Extract the [X, Y] coordinate from the center of the cell holding the provided text.  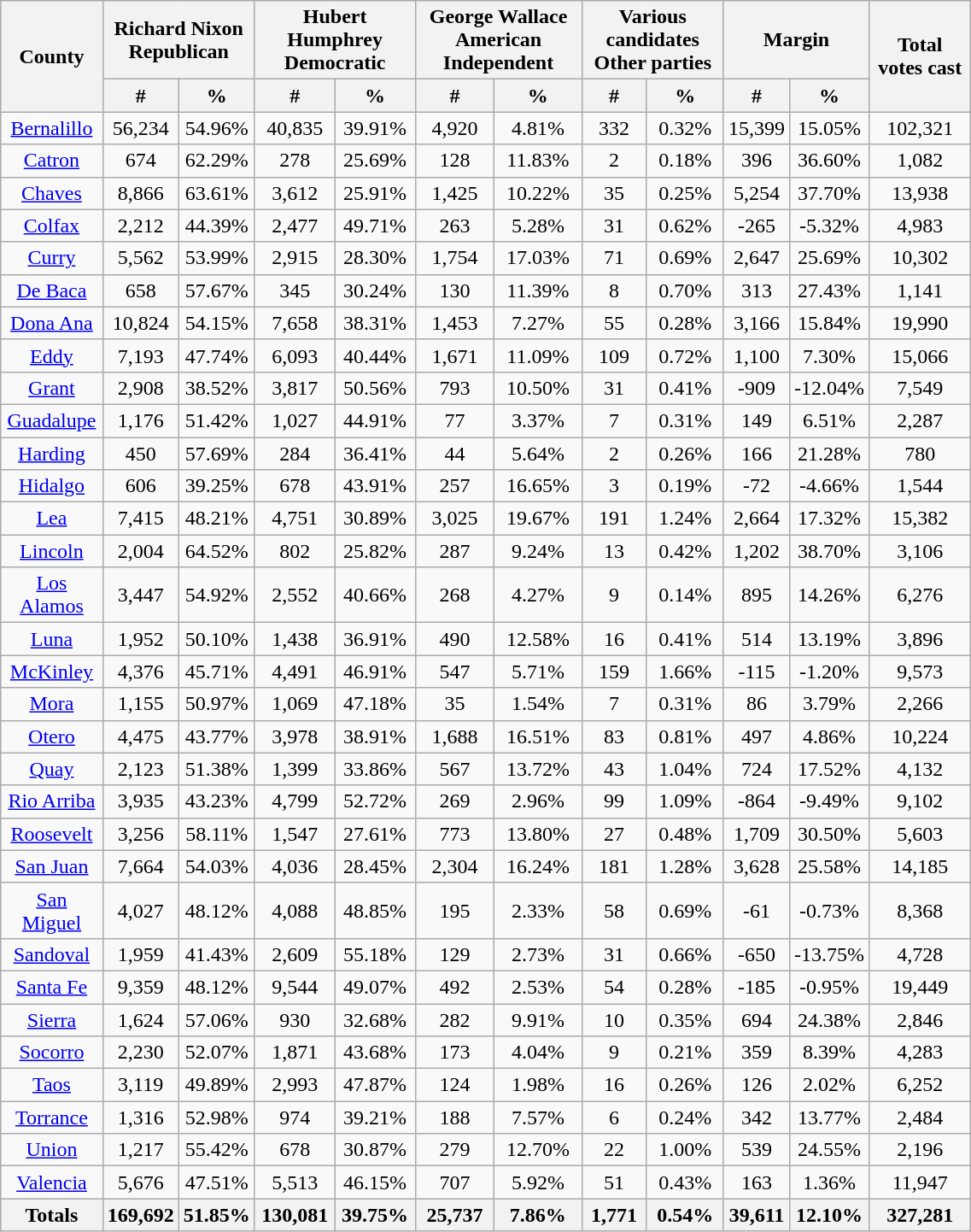
2,908 [140, 388]
43.68% [375, 1053]
Colfax [51, 226]
1,027 [295, 420]
1.98% [538, 1085]
39.91% [375, 128]
1,952 [140, 639]
Santa Fe [51, 987]
10,302 [921, 258]
4,475 [140, 736]
181 [614, 866]
32.68% [375, 1019]
49.89% [217, 1085]
124 [454, 1085]
7,658 [295, 323]
6,276 [921, 595]
-13.75% [830, 954]
47.87% [375, 1085]
40.66% [375, 595]
55 [614, 323]
30.50% [830, 834]
12.70% [538, 1150]
2,846 [921, 1019]
191 [614, 519]
0.35% [685, 1019]
0.21% [685, 1053]
109 [614, 355]
San Miguel [51, 911]
-1.20% [830, 672]
707 [454, 1182]
Los Alamos [51, 595]
4.27% [538, 595]
Otero [51, 736]
4.04% [538, 1053]
17.32% [830, 519]
279 [454, 1150]
694 [757, 1019]
2.02% [830, 1085]
1,069 [295, 704]
1.24% [685, 519]
268 [454, 595]
Lea [51, 519]
43.91% [375, 486]
Hubert HumphreyDemocratic [335, 40]
-5.32% [830, 226]
2,123 [140, 769]
1,425 [454, 193]
15.84% [830, 323]
5,603 [921, 834]
38.91% [375, 736]
-650 [757, 954]
1,141 [921, 290]
54.15% [217, 323]
3,166 [757, 323]
345 [295, 290]
4,132 [921, 769]
52.72% [375, 801]
49.07% [375, 987]
43 [614, 769]
11,947 [921, 1182]
39.75% [375, 1215]
Curry [51, 258]
490 [454, 639]
7,664 [140, 866]
9.24% [538, 551]
George WallaceAmerican Independent [499, 40]
Bernalillo [51, 128]
Sandoval [51, 954]
13.19% [830, 639]
1,316 [140, 1118]
3.37% [538, 420]
38.31% [375, 323]
2,266 [921, 704]
Total votes cast [921, 56]
12.58% [538, 639]
497 [757, 736]
0.70% [685, 290]
3.79% [830, 704]
57.67% [217, 290]
44 [454, 454]
4,799 [295, 801]
129 [454, 954]
0.18% [685, 161]
Catron [51, 161]
4,920 [454, 128]
1.09% [685, 801]
2.53% [538, 987]
1,100 [757, 355]
5.28% [538, 226]
974 [295, 1118]
16.65% [538, 486]
27.43% [830, 290]
30.87% [375, 1150]
Luna [51, 639]
4,751 [295, 519]
7.30% [830, 355]
County [51, 56]
1,688 [454, 736]
13,938 [921, 193]
130 [454, 290]
15,382 [921, 519]
313 [757, 290]
28.30% [375, 258]
2,196 [921, 1150]
166 [757, 454]
2,212 [140, 226]
-265 [757, 226]
25.82% [375, 551]
37.70% [830, 193]
Totals [51, 1215]
San Juan [51, 866]
16.24% [538, 866]
7,415 [140, 519]
257 [454, 486]
Union [51, 1150]
49.71% [375, 226]
33.86% [375, 769]
930 [295, 1019]
Various candidatesOther parties [652, 40]
8.39% [830, 1053]
Hidalgo [51, 486]
1,671 [454, 355]
1,709 [757, 834]
13.72% [538, 769]
Sierra [51, 1019]
173 [454, 1053]
11.09% [538, 355]
15.05% [830, 128]
1,453 [454, 323]
17.03% [538, 258]
780 [921, 454]
1,959 [140, 954]
9,359 [140, 987]
8,368 [921, 911]
3,256 [140, 834]
48.21% [217, 519]
58 [614, 911]
2,647 [757, 258]
46.15% [375, 1182]
0.62% [685, 226]
-864 [757, 801]
2.33% [538, 911]
28.45% [375, 866]
1,547 [295, 834]
1,399 [295, 769]
57.69% [217, 454]
4,491 [295, 672]
24.55% [830, 1150]
0.25% [685, 193]
55.18% [375, 954]
6,252 [921, 1085]
50.56% [375, 388]
1,544 [921, 486]
7.86% [538, 1215]
-12.04% [830, 388]
2,287 [921, 420]
5.71% [538, 672]
54.96% [217, 128]
1.54% [538, 704]
6 [614, 1118]
7,549 [921, 388]
12.10% [830, 1215]
1,754 [454, 258]
83 [614, 736]
39,611 [757, 1215]
4,728 [921, 954]
1.28% [685, 866]
0.42% [685, 551]
0.43% [685, 1182]
-0.73% [830, 911]
332 [614, 128]
86 [757, 704]
2.96% [538, 801]
Lincoln [51, 551]
5.64% [538, 454]
55.42% [217, 1150]
10.50% [538, 388]
52.98% [217, 1118]
25,737 [454, 1215]
1.36% [830, 1182]
287 [454, 551]
8 [614, 290]
13 [614, 551]
57.06% [217, 1019]
47.51% [217, 1182]
22 [614, 1150]
8,866 [140, 193]
30.89% [375, 519]
126 [757, 1085]
4,088 [295, 911]
0.54% [685, 1215]
4,283 [921, 1053]
10.22% [538, 193]
7.57% [538, 1118]
14,185 [921, 866]
492 [454, 987]
56,234 [140, 128]
396 [757, 161]
3,119 [140, 1085]
Margin [796, 40]
10,224 [921, 736]
2,477 [295, 226]
71 [614, 258]
3,106 [921, 551]
-72 [757, 486]
54 [614, 987]
25.58% [830, 866]
9,544 [295, 987]
51.42% [217, 420]
1,624 [140, 1019]
17.52% [830, 769]
1.66% [685, 672]
36.41% [375, 454]
36.91% [375, 639]
6.51% [830, 420]
1,155 [140, 704]
2,664 [757, 519]
9.91% [538, 1019]
7,193 [140, 355]
13.80% [538, 834]
278 [295, 161]
62.29% [217, 161]
773 [454, 834]
7.27% [538, 323]
27 [614, 834]
16.51% [538, 736]
1,217 [140, 1150]
51.38% [217, 769]
130,081 [295, 1215]
342 [757, 1118]
Eddy [51, 355]
De Baca [51, 290]
6,093 [295, 355]
1.04% [685, 769]
Chaves [51, 193]
3,628 [757, 866]
47.18% [375, 704]
0.24% [685, 1118]
24.38% [830, 1019]
3,612 [295, 193]
Grant [51, 388]
47.74% [217, 355]
77 [454, 420]
43.23% [217, 801]
4,027 [140, 911]
45.71% [217, 672]
2,304 [454, 866]
-909 [757, 388]
4.86% [830, 736]
2,993 [295, 1085]
658 [140, 290]
450 [140, 454]
Valencia [51, 1182]
3 [614, 486]
149 [757, 420]
3,978 [295, 736]
2,915 [295, 258]
159 [614, 672]
Torrance [51, 1118]
3,447 [140, 595]
38.52% [217, 388]
2,004 [140, 551]
Dona Ana [51, 323]
2.73% [538, 954]
Guadalupe [51, 420]
Mora [51, 704]
48.85% [375, 911]
4,036 [295, 866]
10 [614, 1019]
1,871 [295, 1053]
2,484 [921, 1118]
547 [454, 672]
5,676 [140, 1182]
36.60% [830, 161]
51.85% [217, 1215]
14.26% [830, 595]
102,321 [921, 128]
2,552 [295, 595]
21.28% [830, 454]
11.39% [538, 290]
5,254 [757, 193]
39.21% [375, 1118]
802 [295, 551]
282 [454, 1019]
5,562 [140, 258]
2,609 [295, 954]
27.61% [375, 834]
McKinley [51, 672]
1.00% [685, 1150]
46.91% [375, 672]
Socorro [51, 1053]
4,983 [921, 226]
3,025 [454, 519]
5,513 [295, 1182]
Harding [51, 454]
1,771 [614, 1215]
30.24% [375, 290]
3,817 [295, 388]
195 [454, 911]
50.10% [217, 639]
724 [757, 769]
53.99% [217, 258]
58.11% [217, 834]
52.07% [217, 1053]
-0.95% [830, 987]
63.61% [217, 193]
567 [454, 769]
895 [757, 595]
54.03% [217, 866]
Taos [51, 1085]
0.14% [685, 595]
0.72% [685, 355]
188 [454, 1118]
2,230 [140, 1053]
43.77% [217, 736]
539 [757, 1150]
793 [454, 388]
50.97% [217, 704]
1,202 [757, 551]
269 [454, 801]
19,449 [921, 987]
4,376 [140, 672]
99 [614, 801]
15,066 [921, 355]
-4.66% [830, 486]
359 [757, 1053]
15,399 [757, 128]
263 [454, 226]
128 [454, 161]
-9.49% [830, 801]
4.81% [538, 128]
1,176 [140, 420]
0.32% [685, 128]
40.44% [375, 355]
38.70% [830, 551]
169,692 [140, 1215]
10,824 [140, 323]
Quay [51, 769]
Rio Arriba [51, 801]
Richard NixonRepublican [178, 40]
19,990 [921, 323]
1,438 [295, 639]
1,082 [921, 161]
0.66% [685, 954]
51 [614, 1182]
Roosevelt [51, 834]
284 [295, 454]
5.92% [538, 1182]
514 [757, 639]
44.39% [217, 226]
19.67% [538, 519]
163 [757, 1182]
-185 [757, 987]
64.52% [217, 551]
9,573 [921, 672]
13.77% [830, 1118]
39.25% [217, 486]
44.91% [375, 420]
-61 [757, 911]
674 [140, 161]
25.91% [375, 193]
0.81% [685, 736]
3,935 [140, 801]
0.48% [685, 834]
40,835 [295, 128]
11.83% [538, 161]
-115 [757, 672]
327,281 [921, 1215]
54.92% [217, 595]
9,102 [921, 801]
3,896 [921, 639]
0.19% [685, 486]
41.43% [217, 954]
606 [140, 486]
